Scan for the cell matching the given text and deliver its (X, Y) coordinate at center. 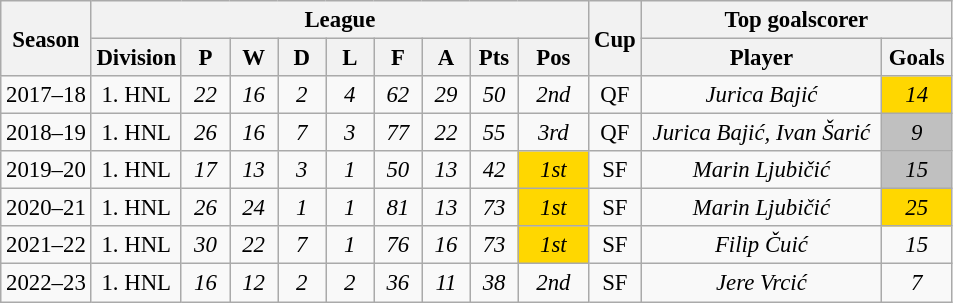
42 (494, 170)
W (254, 58)
30 (205, 245)
Cup (615, 38)
9 (917, 133)
77 (398, 133)
Player (762, 58)
25 (917, 208)
2017–18 (46, 95)
24 (254, 208)
36 (398, 283)
4 (350, 95)
17 (205, 170)
29 (446, 95)
Pos (554, 58)
2018–19 (46, 133)
14 (917, 95)
38 (494, 283)
A (446, 58)
2022–23 (46, 283)
2019–20 (46, 170)
12 (254, 283)
F (398, 58)
Pts (494, 58)
L (350, 58)
Jurica Bajić (762, 95)
11 (446, 283)
Top goalscorer (796, 20)
Goals (917, 58)
62 (398, 95)
P (205, 58)
76 (398, 245)
2020–21 (46, 208)
D (302, 58)
2021–22 (46, 245)
Season (46, 38)
55 (494, 133)
Jurica Bajić, Ivan Šarić (762, 133)
3rd (554, 133)
Division (136, 58)
League (340, 20)
81 (398, 208)
Filip Čuić (762, 245)
Jere Vrcić (762, 283)
